Return the (x, y) coordinate for the center point of the cell that contains the specified text.  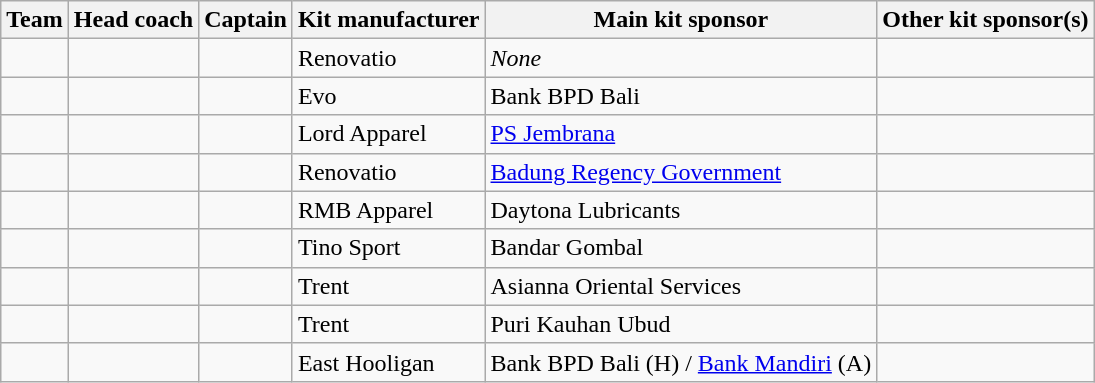
Kit manufacturer (388, 20)
Bandar Gombal (681, 248)
Puri Kauhan Ubud (681, 324)
PS Jembrana (681, 134)
Bank BPD Bali (H) / Bank Mandiri (A) (681, 362)
Head coach (133, 20)
Tino Sport (388, 248)
Lord Apparel (388, 134)
Evo (388, 96)
None (681, 58)
East Hooligan (388, 362)
Bank BPD Bali (681, 96)
Main kit sponsor (681, 20)
Team (35, 20)
Asianna Oriental Services (681, 286)
Other kit sponsor(s) (986, 20)
Captain (246, 20)
Daytona Lubricants (681, 210)
Badung Regency Government (681, 172)
RMB Apparel (388, 210)
